Capture the cell that displays the provided text and extract its (X, Y) central coordinate. 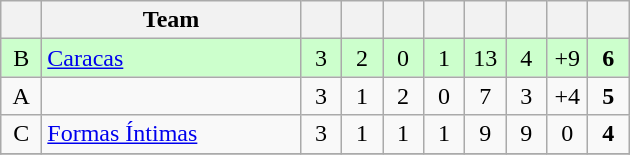
7 (486, 96)
Team (172, 20)
5 (608, 96)
A (22, 96)
13 (486, 58)
Formas Íntimas (172, 134)
C (22, 134)
6 (608, 58)
+4 (568, 96)
B (22, 58)
+9 (568, 58)
Caracas (172, 58)
